Output the (x, y) coordinate of the center of the cell containing the given text.  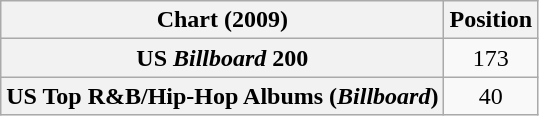
US Billboard 200 (222, 58)
40 (491, 96)
US Top R&B/Hip-Hop Albums (Billboard) (222, 96)
Chart (2009) (222, 20)
Position (491, 20)
173 (491, 58)
